Return the [x, y] coordinate for the center point of the cell that contains the specified text.  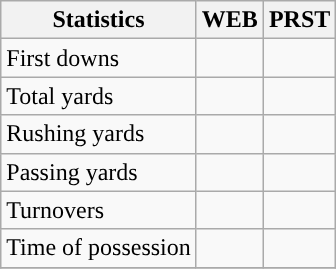
PRST [299, 20]
Total yards [99, 96]
WEB [230, 20]
First downs [99, 58]
Rushing yards [99, 134]
Statistics [99, 20]
Time of possession [99, 248]
Passing yards [99, 172]
Turnovers [99, 210]
